Search for the cell housing the specified text and yield its [x, y] center coordinate. 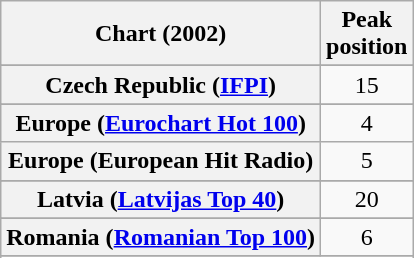
Europe (European Hit Radio) [161, 161]
15 [367, 85]
5 [367, 161]
20 [367, 199]
Chart (2002) [161, 34]
Romania (Romanian Top 100) [161, 237]
Europe (Eurochart Hot 100) [161, 123]
4 [367, 123]
Latvia (Latvijas Top 40) [161, 199]
6 [367, 237]
Czech Republic (IFPI) [161, 85]
Peakposition [367, 34]
